Provide the [x, y] coordinate of the cell's center where the given text is located.  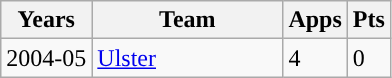
Pts [368, 20]
Ulster [188, 58]
2004-05 [46, 58]
Years [46, 20]
Team [188, 20]
4 [315, 58]
Apps [315, 20]
0 [368, 58]
